Find where the given text appears and provide that cell's center as [x, y] coordinate. 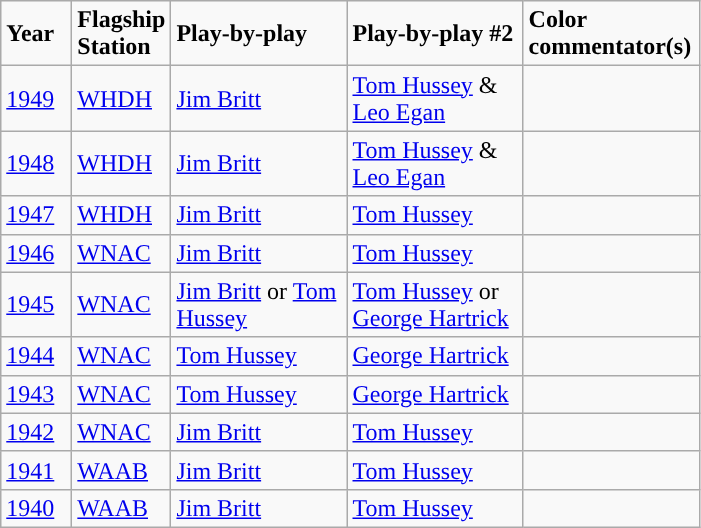
Year [36, 34]
Play-by-play [259, 34]
1940 [36, 508]
1942 [36, 432]
1941 [36, 470]
1944 [36, 356]
1943 [36, 394]
1945 [36, 304]
1949 [36, 98]
1947 [36, 215]
Color commentator(s) [611, 34]
Jim Britt or Tom Hussey [259, 304]
Play-by-play #2 [435, 34]
1946 [36, 253]
Flagship Station [122, 34]
1948 [36, 164]
Tom Hussey or George Hartrick [435, 304]
